Provide the (X, Y) coordinate of the cell's center where the given text is located.  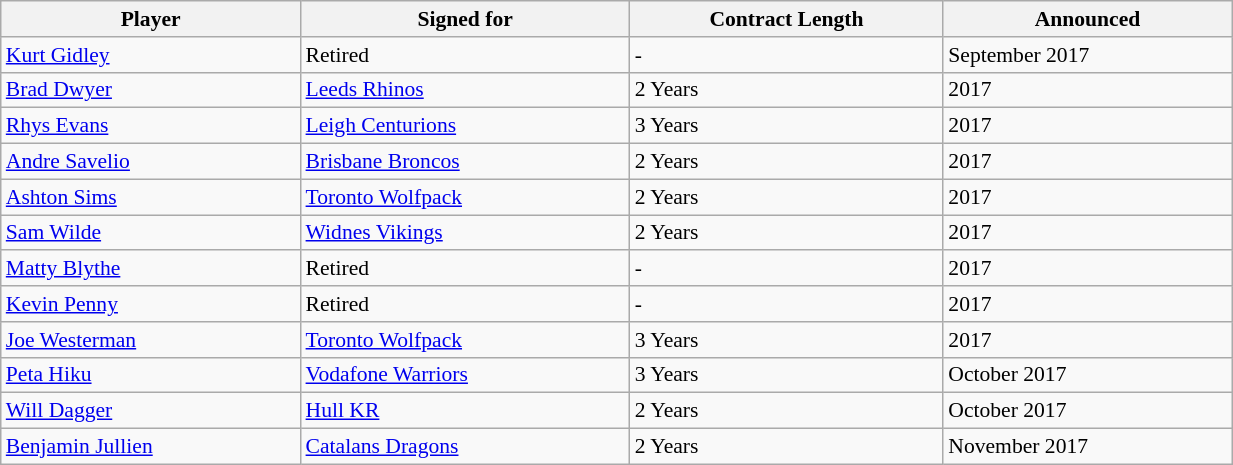
Contract Length (787, 19)
Andre Savelio (151, 162)
Peta Hiku (151, 375)
Matty Blythe (151, 269)
Brad Dwyer (151, 90)
Signed for (466, 19)
Rhys Evans (151, 126)
Widnes Vikings (466, 233)
Leigh Centurions (466, 126)
Joe Westerman (151, 340)
Catalans Dragons (466, 447)
Player (151, 19)
Brisbane Broncos (466, 162)
Announced (1087, 19)
Kevin Penny (151, 304)
Benjamin Jullien (151, 447)
Ashton Sims (151, 197)
Sam Wilde (151, 233)
Leeds Rhinos (466, 90)
Hull KR (466, 411)
November 2017 (1087, 447)
September 2017 (1087, 55)
Vodafone Warriors (466, 375)
Kurt Gidley (151, 55)
Will Dagger (151, 411)
